Capture the cell that displays the provided text and extract its [X, Y] central coordinate. 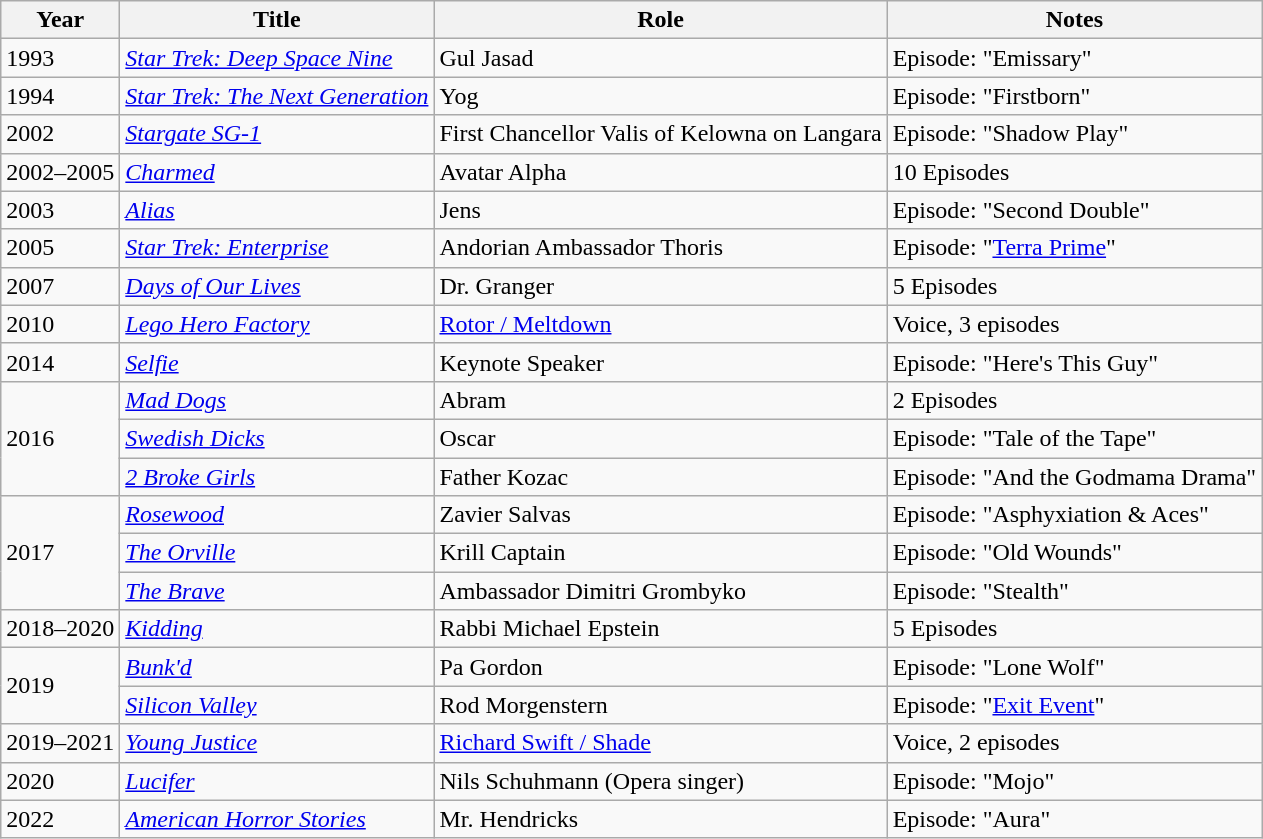
Rod Morgenstern [660, 705]
Episode: "Terra Prime" [1074, 248]
Episode: "Emissary" [1074, 58]
Title [277, 20]
Gul Jasad [660, 58]
The Brave [277, 591]
Young Justice [277, 743]
Star Trek: The Next Generation [277, 96]
2 Broke Girls [277, 477]
2022 [60, 819]
Oscar [660, 438]
Episode: "Asphyxiation & Aces" [1074, 515]
Richard Swift / Shade [660, 743]
Episode: "Old Wounds" [1074, 553]
Charmed [277, 172]
Father Kozac [660, 477]
Year [60, 20]
Stargate SG-1 [277, 134]
Rotor / Meltdown [660, 324]
Andorian Ambassador Thoris [660, 248]
Alias [277, 210]
Mr. Hendricks [660, 819]
Episode: "And the Godmama Drama" [1074, 477]
Selfie [277, 362]
First Chancellor Valis of Kelowna on Langara [660, 134]
2020 [60, 781]
Episode: "Mojo" [1074, 781]
2002 [60, 134]
Kidding [277, 629]
Episode: "Stealth" [1074, 591]
Episode: "Exit Event" [1074, 705]
2018–2020 [60, 629]
Notes [1074, 20]
Episode: "Shadow Play" [1074, 134]
Bunk'd [277, 667]
2019–2021 [60, 743]
The Orville [277, 553]
2002–2005 [60, 172]
Voice, 3 episodes [1074, 324]
Jens [660, 210]
Silicon Valley [277, 705]
Episode: "Lone Wolf" [1074, 667]
2007 [60, 286]
Abram [660, 400]
Lucifer [277, 781]
2010 [60, 324]
Yog [660, 96]
Zavier Salvas [660, 515]
Voice, 2 episodes [1074, 743]
American Horror Stories [277, 819]
Swedish Dicks [277, 438]
1994 [60, 96]
Mad Dogs [277, 400]
Episode: "Tale of the Tape" [1074, 438]
Ambassador Dimitri Grombyko [660, 591]
Lego Hero Factory [277, 324]
Role [660, 20]
2017 [60, 553]
Episode: "Here's This Guy" [1074, 362]
Episode: "Firstborn" [1074, 96]
Star Trek: Enterprise [277, 248]
2019 [60, 686]
Avatar Alpha [660, 172]
Episode: "Aura" [1074, 819]
Dr. Granger [660, 286]
Pa Gordon [660, 667]
Rabbi Michael Epstein [660, 629]
Krill Captain [660, 553]
Episode: "Second Double" [1074, 210]
Rosewood [277, 515]
2005 [60, 248]
Star Trek: Deep Space Nine [277, 58]
2003 [60, 210]
Nils Schuhmann (Opera singer) [660, 781]
Days of Our Lives [277, 286]
2014 [60, 362]
2 Episodes [1074, 400]
1993 [60, 58]
2016 [60, 438]
Keynote Speaker [660, 362]
10 Episodes [1074, 172]
